Identify which cell holds the provided text, then report its (X, Y) central coordinate. 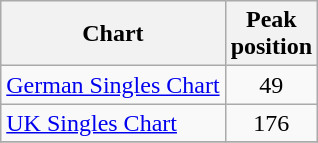
49 (271, 85)
Chart (113, 34)
176 (271, 123)
German Singles Chart (113, 85)
UK Singles Chart (113, 123)
Peakposition (271, 34)
